Return (x, y) of the center of cell containing provided text 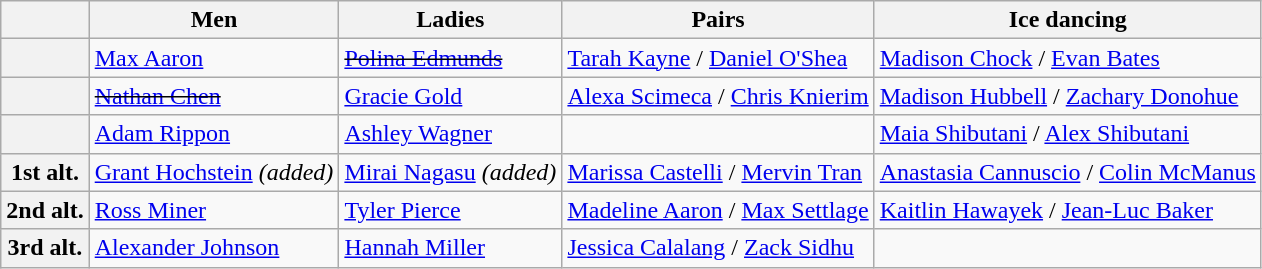
2nd alt. (45, 210)
Madeline Aaron / Max Settlage (718, 210)
Ashley Wagner (450, 134)
Mirai Nagasu (added) (450, 172)
Jessica Calalang / Zack Sidhu (718, 248)
Kaitlin Hawayek / Jean-Luc Baker (1068, 210)
Anastasia Cannuscio / Colin McManus (1068, 172)
Polina Edmunds (450, 58)
Men (214, 20)
Hannah Miller (450, 248)
Nathan Chen (214, 96)
1st alt. (45, 172)
Gracie Gold (450, 96)
Madison Chock / Evan Bates (1068, 58)
Pairs (718, 20)
Tarah Kayne / Daniel O'Shea (718, 58)
Madison Hubbell / Zachary Donohue (1068, 96)
Marissa Castelli / Mervin Tran (718, 172)
Ice dancing (1068, 20)
3rd alt. (45, 248)
Maia Shibutani / Alex Shibutani (1068, 134)
Grant Hochstein (added) (214, 172)
Max Aaron (214, 58)
Tyler Pierce (450, 210)
Adam Rippon (214, 134)
Ladies (450, 20)
Ross Miner (214, 210)
Alexander Johnson (214, 248)
Alexa Scimeca / Chris Knierim (718, 96)
